Capture the cell that displays the provided text and extract its (X, Y) central coordinate. 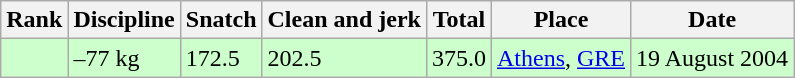
–77 kg (124, 58)
19 August 2004 (712, 58)
Athens, GRE (560, 58)
Total (458, 20)
Place (560, 20)
202.5 (344, 58)
Snatch (221, 20)
172.5 (221, 58)
Discipline (124, 20)
Clean and jerk (344, 20)
375.0 (458, 58)
Date (712, 20)
Rank (34, 20)
